Identify which cell holds the provided text, then report its [x, y] central coordinate. 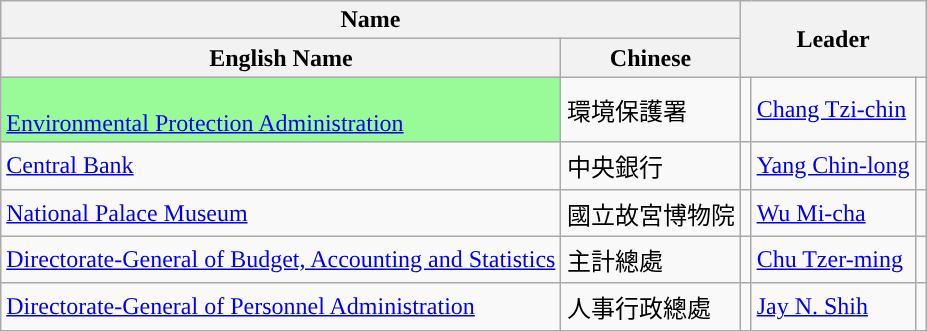
Directorate-General of Budget, Accounting and Statistics [281, 260]
Wu Mi-cha [833, 212]
Directorate-General of Personnel Administration [281, 306]
Chu Tzer-ming [833, 260]
環境保護署 [650, 110]
Yang Chin-long [833, 166]
National Palace Museum [281, 212]
主計總處 [650, 260]
Environmental Protection Administration [281, 110]
Leader [833, 39]
Chang Tzi-chin [833, 110]
English Name [281, 58]
人事行政總處 [650, 306]
Jay N. Shih [833, 306]
Chinese [650, 58]
國立故宮博物院 [650, 212]
中央銀行 [650, 166]
Name [370, 20]
Central Bank [281, 166]
